Pinpoint the cell where the given text exists, returning its [x, y] midpoint coordinate. 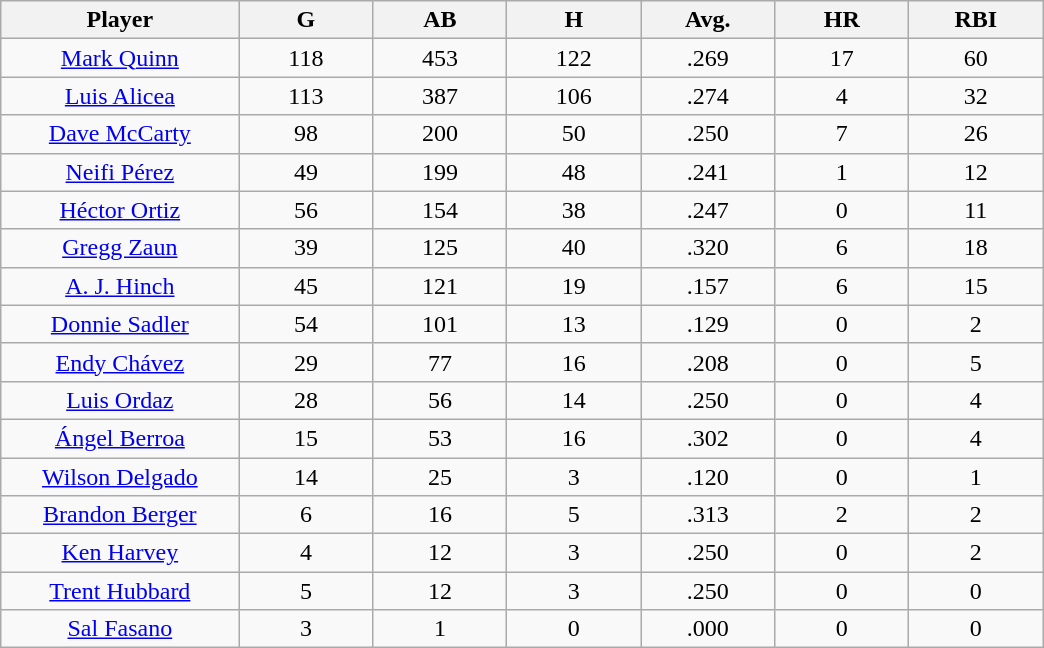
Donnie Sadler [120, 324]
32 [976, 96]
113 [306, 96]
.241 [708, 172]
Player [120, 20]
26 [976, 134]
H [574, 20]
106 [574, 96]
Trent Hubbard [120, 591]
11 [976, 210]
49 [306, 172]
122 [574, 58]
HR [842, 20]
17 [842, 58]
25 [440, 477]
39 [306, 248]
Dave McCarty [120, 134]
98 [306, 134]
RBI [976, 20]
121 [440, 286]
154 [440, 210]
Luis Ordaz [120, 400]
54 [306, 324]
.247 [708, 210]
.274 [708, 96]
7 [842, 134]
A. J. Hinch [120, 286]
45 [306, 286]
.129 [708, 324]
.157 [708, 286]
50 [574, 134]
28 [306, 400]
101 [440, 324]
118 [306, 58]
60 [976, 58]
Neifi Pérez [120, 172]
Luis Alicea [120, 96]
Brandon Berger [120, 515]
Sal Fasano [120, 629]
29 [306, 362]
19 [574, 286]
40 [574, 248]
.313 [708, 515]
48 [574, 172]
.320 [708, 248]
Ken Harvey [120, 553]
Ángel Berroa [120, 438]
18 [976, 248]
.269 [708, 58]
125 [440, 248]
13 [574, 324]
.208 [708, 362]
Héctor Ortiz [120, 210]
199 [440, 172]
Gregg Zaun [120, 248]
Mark Quinn [120, 58]
453 [440, 58]
.120 [708, 477]
.000 [708, 629]
Endy Chávez [120, 362]
38 [574, 210]
AB [440, 20]
.302 [708, 438]
Avg. [708, 20]
387 [440, 96]
77 [440, 362]
200 [440, 134]
Wilson Delgado [120, 477]
53 [440, 438]
G [306, 20]
